Search for the cell housing the specified text and yield its (x, y) center coordinate. 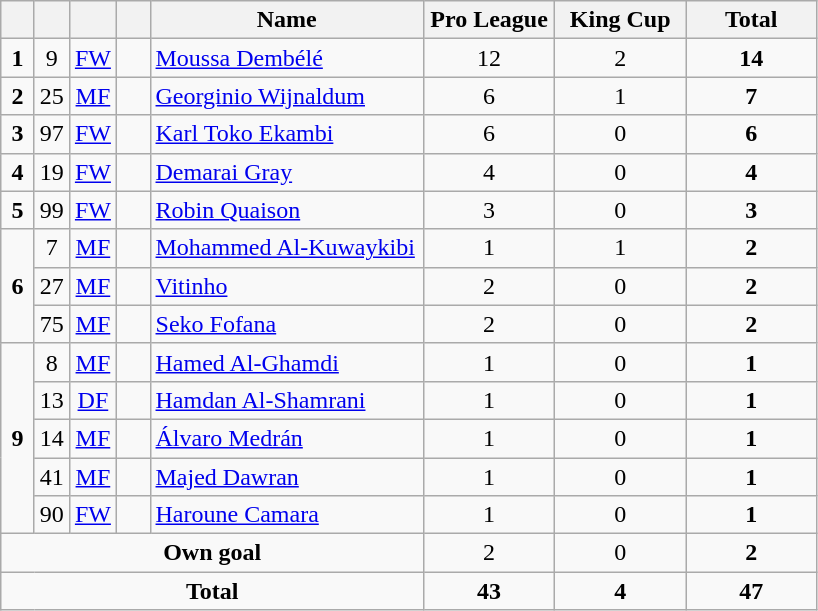
Robin Quaison (287, 210)
Seko Fofana (287, 324)
8 (52, 362)
90 (52, 515)
Álvaro Medrán (287, 438)
25 (52, 96)
DF (92, 400)
Hamdan Al-Shamrani (287, 400)
Own goal (212, 553)
5 (18, 210)
Mohammed Al-Kuwaykibi (287, 248)
Haroune Camara (287, 515)
47 (752, 591)
13 (52, 400)
99 (52, 210)
75 (52, 324)
Hamed Al-Ghamdi (287, 362)
Vitinho (287, 286)
Georginio Wijnaldum (287, 96)
12 (490, 58)
Moussa Dembélé (287, 58)
Majed Dawran (287, 477)
Karl Toko Ekambi (287, 134)
41 (52, 477)
King Cup (620, 20)
Name (287, 20)
Demarai Gray (287, 172)
97 (52, 134)
27 (52, 286)
19 (52, 172)
Pro League (490, 20)
43 (490, 591)
